Return the [x, y] coordinate for the center point of the cell that contains the specified text.  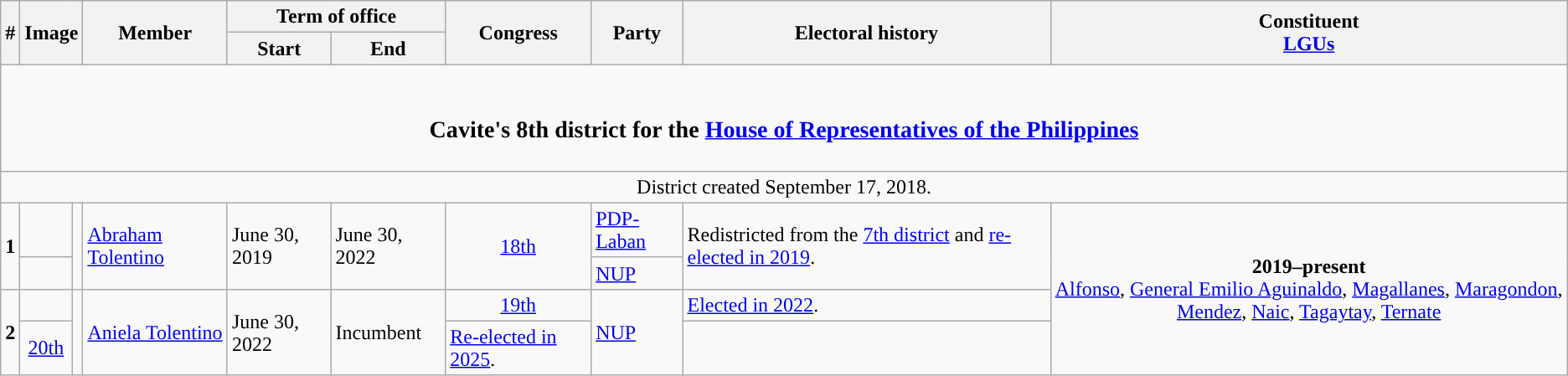
Aniela Tolentino [156, 332]
June 30, 2019 [278, 246]
Cavite's 8th district for the House of Representatives of the Philippines [784, 117]
PDP-Laban [637, 229]
Member [156, 33]
Congress [518, 33]
Image [52, 33]
# [10, 33]
2 [10, 332]
Term of office [336, 17]
20th [46, 348]
Re-elected in 2025. [518, 348]
District created September 17, 2018. [784, 187]
Abraham Tolentino [156, 246]
End [389, 49]
ConstituentLGUs [1308, 33]
Incumbent [389, 332]
18th [518, 246]
1 [10, 246]
Redistricted from the 7th district and re-elected in 2019. [866, 246]
Party [637, 33]
Elected in 2022. [866, 305]
Start [278, 49]
2019–presentAlfonso, General Emilio Aguinaldo, Magallanes, Maragondon, Mendez, Naic, Tagaytay, Ternate [1308, 289]
Electoral history [866, 33]
19th [518, 305]
